For the text-containing cell, return its midpoint in [x, y] coordinate format. 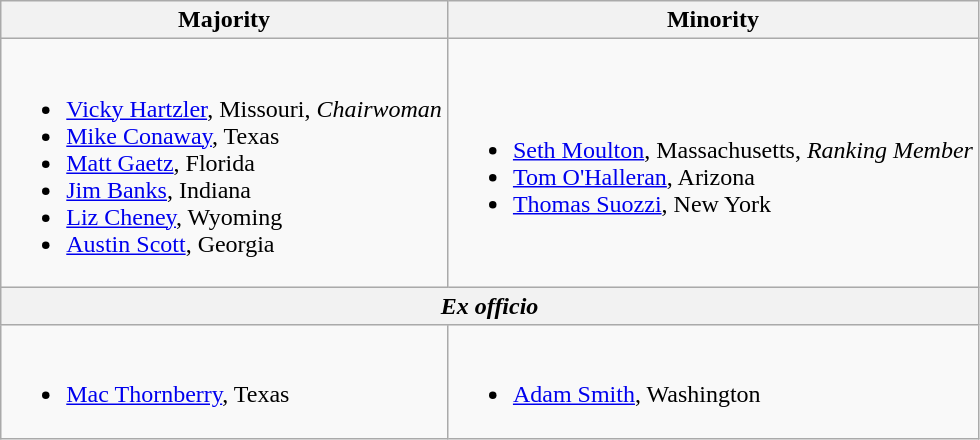
Majority [224, 20]
Ex officio [490, 306]
Vicky Hartzler, Missouri, ChairwomanMike Conaway, TexasMatt Gaetz, FloridaJim Banks, IndianaLiz Cheney, WyomingAustin Scott, Georgia [224, 163]
Mac Thornberry, Texas [224, 382]
Seth Moulton, Massachusetts, Ranking MemberTom O'Halleran, ArizonaThomas Suozzi, New York [712, 163]
Minority [712, 20]
Adam Smith, Washington [712, 382]
